Capture the cell that displays the provided text and extract its (x, y) central coordinate. 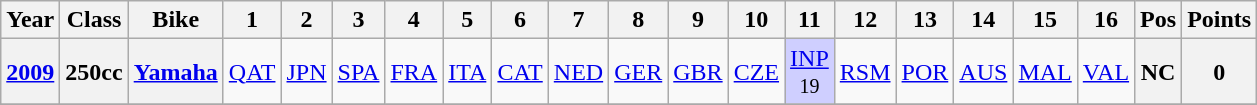
RSM (865, 72)
SPA (358, 72)
CZE (756, 72)
JPN (306, 72)
Points (1220, 20)
5 (468, 20)
1 (252, 20)
POR (925, 72)
4 (414, 20)
GBR (698, 72)
Yamaha (176, 72)
10 (756, 20)
AUS (984, 72)
16 (1106, 20)
11 (810, 20)
CAT (520, 72)
NED (578, 72)
14 (984, 20)
Pos (1158, 20)
VAL (1106, 72)
0 (1220, 72)
NC (1158, 72)
MAL (1045, 72)
15 (1045, 20)
FRA (414, 72)
2009 (30, 72)
2 (306, 20)
Class (94, 20)
GER (638, 72)
12 (865, 20)
9 (698, 20)
ITA (468, 72)
7 (578, 20)
8 (638, 20)
3 (358, 20)
INP19 (810, 72)
13 (925, 20)
6 (520, 20)
Year (30, 20)
Bike (176, 20)
QAT (252, 72)
250cc (94, 72)
